Locate the cell with the specified text and output its [X, Y] center coordinate. 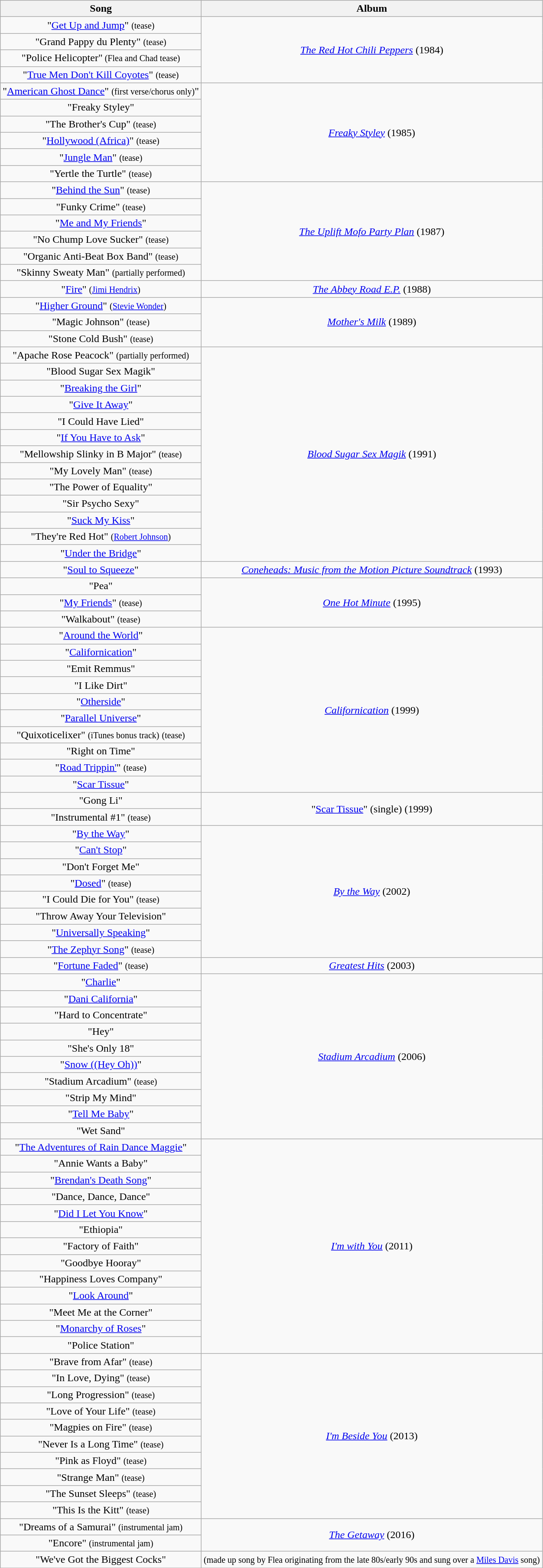
The Getaway (2016) [372, 1535]
Blood Sugar Sex Magik (1991) [372, 454]
"Breaking the Girl" [101, 388]
"By the Way" [101, 834]
"The Zephyr Song" (tease) [101, 949]
"I Like Dirt" [101, 685]
"Under the Bridge" [101, 553]
Album [372, 9]
"Factory of Faith" [101, 1246]
The Uplift Mofo Party Plan (1987) [372, 231]
One Hot Minute (1995) [372, 603]
I'm Beside You (2013) [372, 1436]
"Encore" (instrumental jam) [101, 1543]
"Hollywood (Africa)" (tease) [101, 140]
"American Ghost Dance" (first verse/chorus only)" [101, 91]
"Give It Away" [101, 404]
"Magpies on Fire" (tease) [101, 1428]
"Throw Away Your Television" [101, 916]
"Don't Forget Me" [101, 867]
"Gong Li" [101, 801]
"Universally Speaking" [101, 932]
"Organic Anti-Beat Box Band" (tease) [101, 256]
"Quixoticelixer" (iTunes bonus track) (tease) [101, 735]
"Sir Psycho Sexy" [101, 504]
The Abbey Road E.P. (1988) [372, 289]
By the Way (2002) [372, 891]
"My Friends" (tease) [101, 603]
"I Could Have Lied" [101, 421]
"She's Only 18" [101, 1048]
"Police Station" [101, 1345]
"Behind the Sun" (tease) [101, 190]
"No Chump Love Sucker" (tease) [101, 240]
"Grand Pappy du Plenty" (tease) [101, 42]
"The Sunset Sleeps" (tease) [101, 1493]
"Stadium Arcadium" (tease) [101, 1081]
"Scar Tissue" [101, 784]
"Yertle the Turtle" (tease) [101, 173]
"Strip My Mind" [101, 1098]
"Around the World" [101, 636]
"Wet Sand" [101, 1131]
"Hey" [101, 1032]
"Monarchy of Roses" [101, 1329]
"True Men Don't Kill Coyotes" (tease) [101, 75]
"Dreams of a Samurai" (instrumental jam) [101, 1526]
"Walkabout" (tease) [101, 619]
"Soul to Squeeze" [101, 570]
"Police Helicopter" (Flea and Chad tease) [101, 58]
"Look Around" [101, 1296]
"They're Red Hot" (Robert Johnson) [101, 537]
"Higher Ground" (Stevie Wonder) [101, 306]
"Blood Sugar Sex Magik" [101, 372]
"The Adventures of Rain Dance Maggie" [101, 1147]
"Otherside" [101, 701]
"We've Got the Biggest Cocks" [101, 1560]
"Right on Time" [101, 751]
"Road Trippin'" (tease) [101, 768]
"Did I Let You Know" [101, 1213]
"Parallel Universe" [101, 718]
"Dani California" [101, 998]
"Jungle Man" (tease) [101, 157]
Song [101, 9]
"Tell Me Baby" [101, 1114]
"Funky Crime" (tease) [101, 207]
"Goodbye Hooray" [101, 1263]
"Freaky Styley" [101, 108]
"Strange Man" (tease) [101, 1477]
"Pink as Floyd" (tease) [101, 1460]
"Fortune Faded" (tease) [101, 965]
"Hard to Concentrate" [101, 1015]
I'm with You (2011) [372, 1246]
"Dance, Dance, Dance" [101, 1196]
"Happiness Loves Company" [101, 1279]
The Red Hot Chili Peppers (1984) [372, 50]
"Suck My Kiss" [101, 520]
Mother's Milk (1989) [372, 322]
"The Brother's Cup" (tease) [101, 124]
"Get Up and Jump" (tease) [101, 25]
"Annie Wants a Baby" [101, 1164]
(made up song by Flea originating from the late 80s/early 90s and sung over a Miles Davis song) [372, 1560]
"Ethiopia" [101, 1229]
"If You Have to Ask" [101, 437]
"Meet Me at the Corner" [101, 1312]
"The Power of Equality" [101, 487]
Coneheads: Music from the Motion Picture Soundtrack (1993) [372, 570]
"In Love, Dying" (tease) [101, 1378]
"Never Is a Long Time" (tease) [101, 1444]
"Fire" (Jimi Hendrix) [101, 289]
"Charlie" [101, 982]
"Emit Remmus" [101, 668]
Greatest Hits (2003) [372, 965]
Stadium Arcadium (2006) [372, 1056]
"Dosed" (tease) [101, 883]
"Instrumental #1" (tease) [101, 817]
"Brendan's Death Song" [101, 1180]
"Skinny Sweaty Man" (partially performed) [101, 273]
Freaky Styley (1985) [372, 132]
"Snow ((Hey Oh))" [101, 1065]
"This Is the Kitt" (tease) [101, 1510]
"Mellowship Slinky in B Major" (tease) [101, 454]
"Love of Your Life" (tease) [101, 1411]
"Can't Stop" [101, 850]
Californication (1999) [372, 710]
"Pea" [101, 586]
"Apache Rose Peacock" (partially performed) [101, 355]
"Scar Tissue" (single) (1999) [372, 809]
"Stone Cold Bush" (tease) [101, 339]
"Me and My Friends" [101, 223]
"Magic Johnson" (tease) [101, 322]
"Brave from Afar" (tease) [101, 1362]
"Californication" [101, 652]
"I Could Die for You" (tease) [101, 900]
"My Lovely Man" (tease) [101, 470]
"Long Progression" (tease) [101, 1395]
